Pinpoint the cell where the given text exists, returning its (x, y) midpoint coordinate. 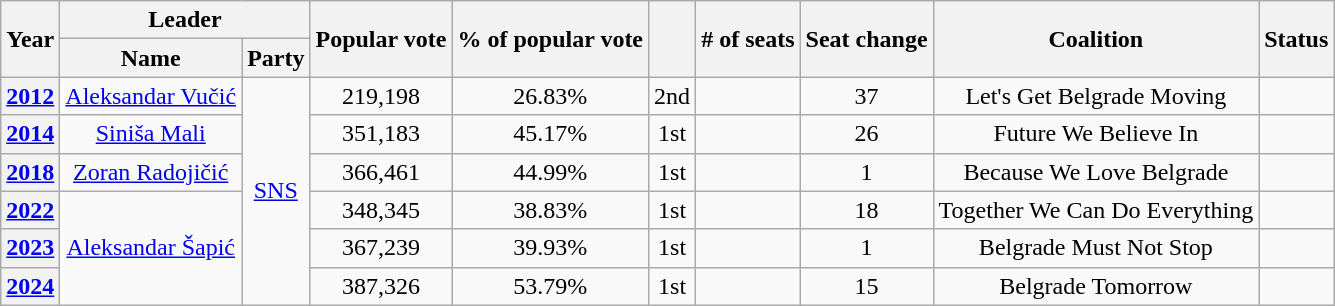
15 (866, 286)
2018 (30, 172)
44.99% (550, 172)
% of popular vote (550, 39)
Leader (185, 20)
367,239 (381, 248)
2012 (30, 96)
45.17% (550, 134)
Together We Can Do Everything (1096, 210)
Coalition (1096, 39)
2014 (30, 134)
2024 (30, 286)
Because We Love Belgrade (1096, 172)
Belgrade Must Not Stop (1096, 248)
26 (866, 134)
37 (866, 96)
2023 (30, 248)
26.83% (550, 96)
348,345 (381, 210)
351,183 (381, 134)
Aleksandar Vučić (151, 96)
366,461 (381, 172)
Year (30, 39)
2nd (672, 96)
387,326 (381, 286)
Aleksandar Šapić (151, 248)
53.79% (550, 286)
38.83% (550, 210)
Popular vote (381, 39)
Let's Get Belgrade Moving (1096, 96)
39.93% (550, 248)
Seat change (866, 39)
2022 (30, 210)
Siniša Mali (151, 134)
Name (151, 58)
Zoran Radojičić (151, 172)
# of seats (748, 39)
Party (276, 58)
Belgrade Tomorrow (1096, 286)
Future We Believe In (1096, 134)
SNS (276, 191)
Status (1296, 39)
219,198 (381, 96)
18 (866, 210)
